Detect which cell encompasses the target text, then output its [X, Y] center coordinate. 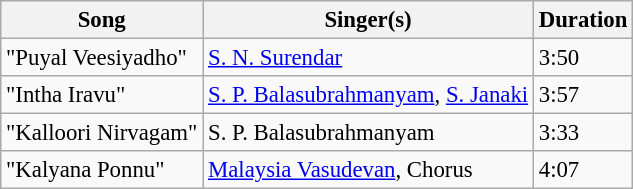
"Puyal Veesiyadho" [102, 58]
S. N. Surendar [368, 58]
Duration [582, 20]
3:57 [582, 95]
"Kalyana Ponnu" [102, 170]
"Intha Iravu" [102, 95]
Singer(s) [368, 20]
Song [102, 20]
3:33 [582, 133]
S. P. Balasubrahmanyam, S. Janaki [368, 95]
Malaysia Vasudevan, Chorus [368, 170]
3:50 [582, 58]
"Kalloori Nirvagam" [102, 133]
4:07 [582, 170]
S. P. Balasubrahmanyam [368, 133]
